Determine the (x, y) coordinate at the center of the cell enclosing the given text.  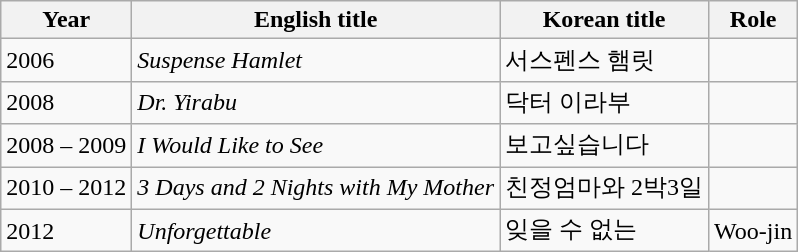
2006 (66, 60)
Woo-jin (754, 230)
Suspense Hamlet (316, 60)
2008 (66, 102)
2010 – 2012 (66, 188)
Korean title (604, 20)
닥터 이라부 (604, 102)
보고싶습니다 (604, 146)
2008 – 2009 (66, 146)
Role (754, 20)
Dr. Yirabu (316, 102)
잊을 수 없는 (604, 230)
I Would Like to See (316, 146)
2012 (66, 230)
Year (66, 20)
서스펜스 햄릿 (604, 60)
English title (316, 20)
친정엄마와 2박3일 (604, 188)
Unforgettable (316, 230)
3 Days and 2 Nights with My Mother (316, 188)
